Find where the given text appears and provide that cell's center as (X, Y) coordinate. 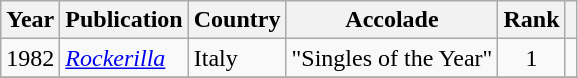
1 (532, 58)
Country (237, 20)
Accolade (392, 20)
Publication (124, 20)
Italy (237, 58)
"Singles of the Year" (392, 58)
Rockerilla (124, 58)
Rank (532, 20)
1982 (30, 58)
Year (30, 20)
